Detect which cell encompasses the target text, then output its [x, y] center coordinate. 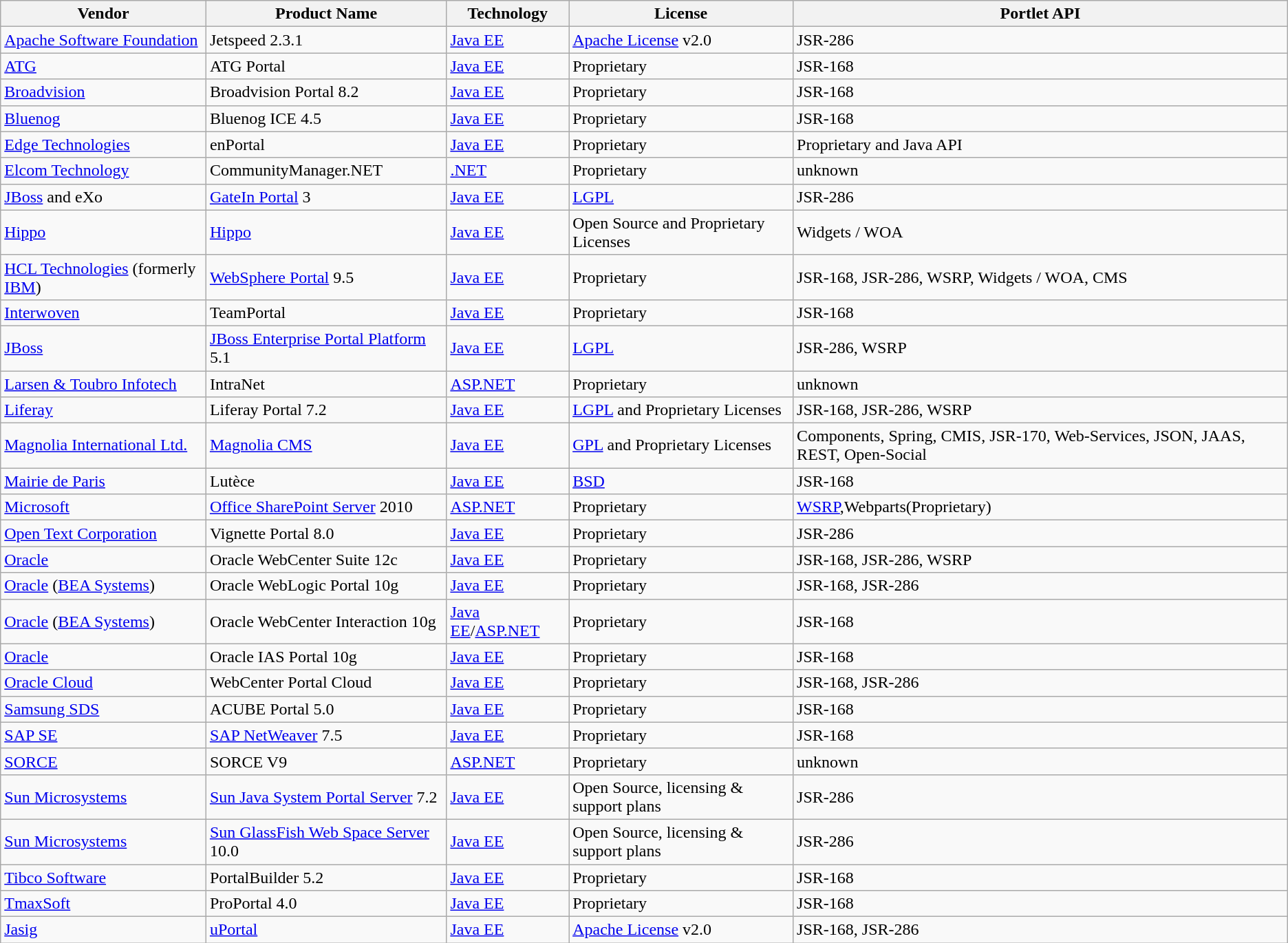
Broadvision Portal 8.2 [326, 92]
Liferay Portal 7.2 [326, 410]
Vendor [103, 14]
Oracle WebLogic Portal 10g [326, 586]
ProPortal 4.0 [326, 904]
enPortal [326, 145]
Portlet API [1040, 14]
License [681, 14]
Open Source and Proprietary Licenses [681, 233]
SORCE [103, 761]
PortalBuilder 5.2 [326, 878]
CommunityManager.NET [326, 171]
Bluenog ICE 4.5 [326, 118]
TeamPortal [326, 312]
Vignette Portal 8.0 [326, 533]
Larsen & Toubro Infotech [103, 383]
Interwoven [103, 312]
Apache Software Foundation [103, 40]
JSR-168, JSR-286, WSRP, Widgets / WOA, CMS [1040, 277]
SAP SE [103, 735]
WebCenter Portal Cloud [326, 683]
Sun Java System Portal Server 7.2 [326, 797]
Edge Technologies [103, 145]
Liferay [103, 410]
JBoss [103, 348]
JBoss and eXo [103, 197]
Broadvision [103, 92]
ACUBE Portal 5.0 [326, 709]
.NET [508, 171]
Oracle WebCenter Interaction 10g [326, 621]
Oracle IAS Portal 10g [326, 657]
Samsung SDS [103, 709]
Jasig [103, 930]
Java EE/ASP.NET [508, 621]
WSRP,Webparts(Proprietary) [1040, 507]
Widgets / WOA [1040, 233]
Mairie de Paris [103, 481]
Oracle Cloud [103, 683]
Sun GlassFish Web Space Server 10.0 [326, 841]
uPortal [326, 930]
Product Name [326, 14]
Magnolia CMS [326, 446]
Elcom Technology [103, 171]
Microsoft [103, 507]
Tibco Software [103, 878]
JSR-286, WSRP [1040, 348]
Proprietary and Java API [1040, 145]
Bluenog [103, 118]
ATG [103, 66]
Lutèce [326, 481]
IntraNet [326, 383]
Magnolia International Ltd. [103, 446]
Technology [508, 14]
SORCE V9 [326, 761]
LGPL and Proprietary Licenses [681, 410]
HCL Technologies (formerly IBM) [103, 277]
ATG Portal [326, 66]
SAP NetWeaver 7.5 [326, 735]
TmaxSoft [103, 904]
BSD [681, 481]
Oracle WebCenter Suite 12c [326, 560]
WebSphere Portal 9.5 [326, 277]
Jetspeed 2.3.1 [326, 40]
Components, Spring, CMIS, JSR-170, Web-Services, JSON, JAAS, REST, Open-Social [1040, 446]
Open Text Corporation [103, 533]
JBoss Enterprise Portal Platform 5.1 [326, 348]
Office SharePoint Server 2010 [326, 507]
GateIn Portal 3 [326, 197]
GPL and Proprietary Licenses [681, 446]
